For the text-containing cell, return its midpoint in [X, Y] coordinate format. 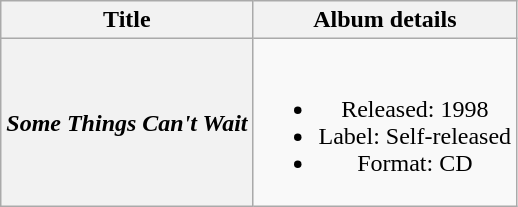
Some Things Can't Wait [127, 122]
Album details [385, 20]
Title [127, 20]
Released: 1998Label: Self-releasedFormat: CD [385, 122]
